Provide the (X, Y) coordinate of the cell's center where the given text is located.  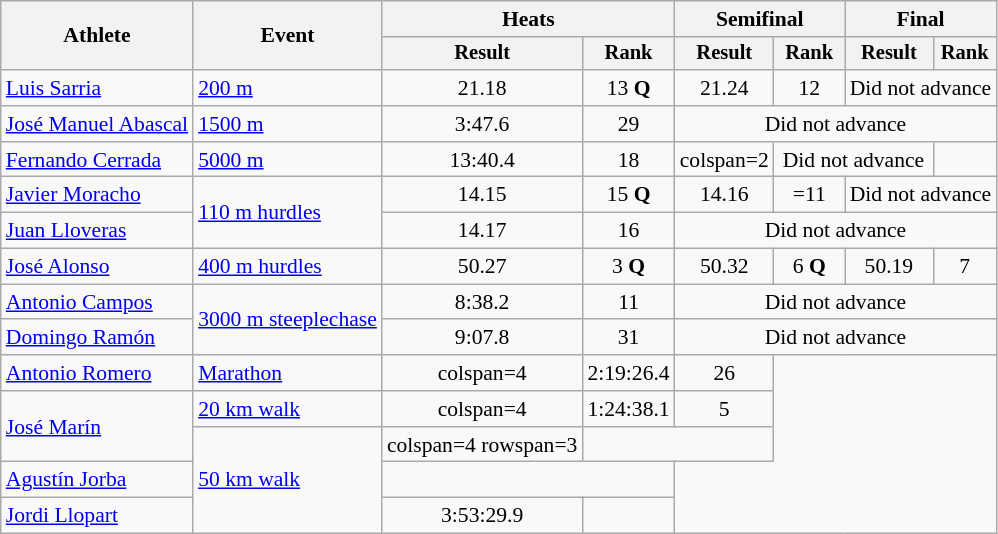
29 (628, 124)
21.24 (724, 88)
3:47.6 (482, 124)
=11 (810, 195)
12 (810, 88)
11 (628, 302)
Semifinal (760, 19)
Final (921, 19)
21.18 (482, 88)
200 m (288, 88)
5 (724, 409)
Marathon (288, 373)
50 km walk (288, 480)
18 (628, 160)
Juan Lloveras (97, 231)
Event (288, 36)
13 Q (628, 88)
Jordi Llopart (97, 516)
1:24:38.1 (628, 409)
16 (628, 231)
José Alonso (97, 267)
8:38.2 (482, 302)
Domingo Ramón (97, 338)
14.17 (482, 231)
14.16 (724, 195)
15 Q (628, 195)
3 Q (628, 267)
3000 m steeplechase (288, 320)
José Marín (97, 426)
Luis Sarria (97, 88)
colspan=4 rowspan=3 (482, 445)
Heats (528, 19)
50.19 (889, 267)
Fernando Cerrada (97, 160)
Antonio Romero (97, 373)
José Manuel Abascal (97, 124)
5000 m (288, 160)
9:07.8 (482, 338)
50.27 (482, 267)
50.32 (724, 267)
20 km walk (288, 409)
Antonio Campos (97, 302)
Agustín Jorba (97, 480)
3:53:29.9 (482, 516)
2:19:26.4 (628, 373)
13:40.4 (482, 160)
400 m hurdles (288, 267)
14.15 (482, 195)
1500 m (288, 124)
110 m hurdles (288, 212)
Athlete (97, 36)
colspan=2 (724, 160)
26 (724, 373)
6 Q (810, 267)
31 (628, 338)
7 (964, 267)
Javier Moracho (97, 195)
